From the cell containing the given text, extract its center point as (x, y) coordinate. 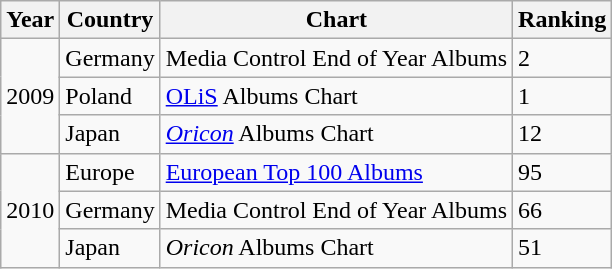
Europe (110, 172)
Poland (110, 96)
1 (562, 96)
Chart (336, 20)
OLiS Albums Chart (336, 96)
95 (562, 172)
2009 (30, 96)
2 (562, 58)
2010 (30, 210)
Year (30, 20)
51 (562, 248)
12 (562, 134)
European Top 100 Albums (336, 172)
Country (110, 20)
66 (562, 210)
Ranking (562, 20)
